Detect which cell encompasses the target text, then output its (X, Y) center coordinate. 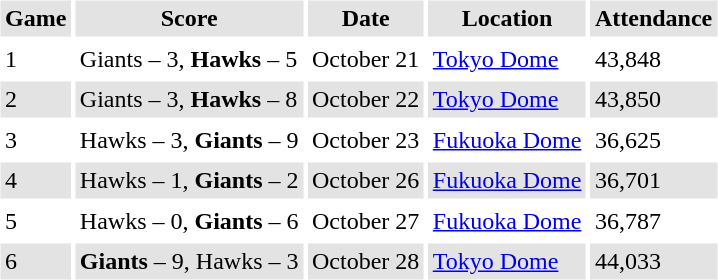
Date (365, 18)
October 28 (365, 262)
1 (35, 59)
3 (35, 140)
October 26 (365, 180)
Location (507, 18)
36,701 (653, 180)
Score (189, 18)
Hawks – 1, Giants – 2 (189, 180)
44,033 (653, 262)
Hawks – 0, Giants – 6 (189, 221)
Hawks – 3, Giants – 9 (189, 140)
2 (35, 100)
36,787 (653, 221)
Game (35, 18)
October 21 (365, 59)
6 (35, 262)
36,625 (653, 140)
October 23 (365, 140)
Giants – 3, Hawks – 8 (189, 100)
Giants – 9, Hawks – 3 (189, 262)
Giants – 3, Hawks – 5 (189, 59)
5 (35, 221)
43,848 (653, 59)
4 (35, 180)
October 27 (365, 221)
October 22 (365, 100)
Attendance (653, 18)
43,850 (653, 100)
